Return (x, y) of the center of cell containing provided text 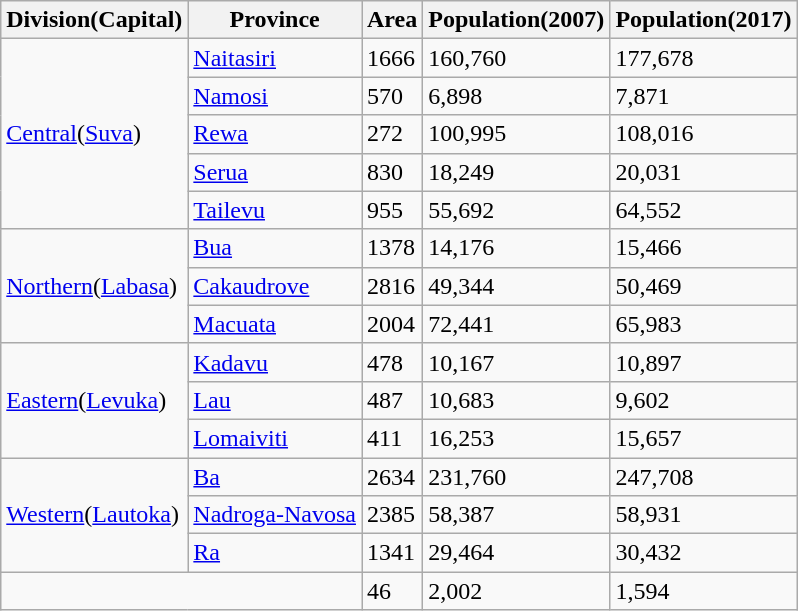
Serua (275, 172)
Province (275, 20)
411 (392, 438)
Population(2017) (704, 20)
14,176 (516, 248)
1,594 (704, 591)
64,552 (704, 210)
15,657 (704, 438)
108,016 (704, 134)
830 (392, 172)
Western(Lautoka) (94, 515)
46 (392, 591)
2385 (392, 515)
Area (392, 20)
72,441 (516, 324)
Namosi (275, 96)
Tailevu (275, 210)
7,871 (704, 96)
Cakaudrove (275, 286)
58,387 (516, 515)
16,253 (516, 438)
2816 (392, 286)
2004 (392, 324)
55,692 (516, 210)
Division(Capital) (94, 20)
29,464 (516, 553)
58,931 (704, 515)
Lau (275, 400)
Eastern(Levuka) (94, 400)
Macuata (275, 324)
20,031 (704, 172)
247,708 (704, 477)
15,466 (704, 248)
65,983 (704, 324)
955 (392, 210)
160,760 (516, 58)
2634 (392, 477)
487 (392, 400)
18,249 (516, 172)
6,898 (516, 96)
1341 (392, 553)
49,344 (516, 286)
Rewa (275, 134)
2,002 (516, 591)
478 (392, 362)
231,760 (516, 477)
10,897 (704, 362)
Population(2007) (516, 20)
Naitasiri (275, 58)
Ba (275, 477)
272 (392, 134)
Kadavu (275, 362)
Ra (275, 553)
30,432 (704, 553)
1378 (392, 248)
100,995 (516, 134)
Central(Suva) (94, 134)
570 (392, 96)
177,678 (704, 58)
Northern(Labasa) (94, 286)
10,167 (516, 362)
10,683 (516, 400)
1666 (392, 58)
9,602 (704, 400)
Lomaiviti (275, 438)
Nadroga-Navosa (275, 515)
50,469 (704, 286)
Bua (275, 248)
